Locate the cell with the specified text and output its [x, y] center coordinate. 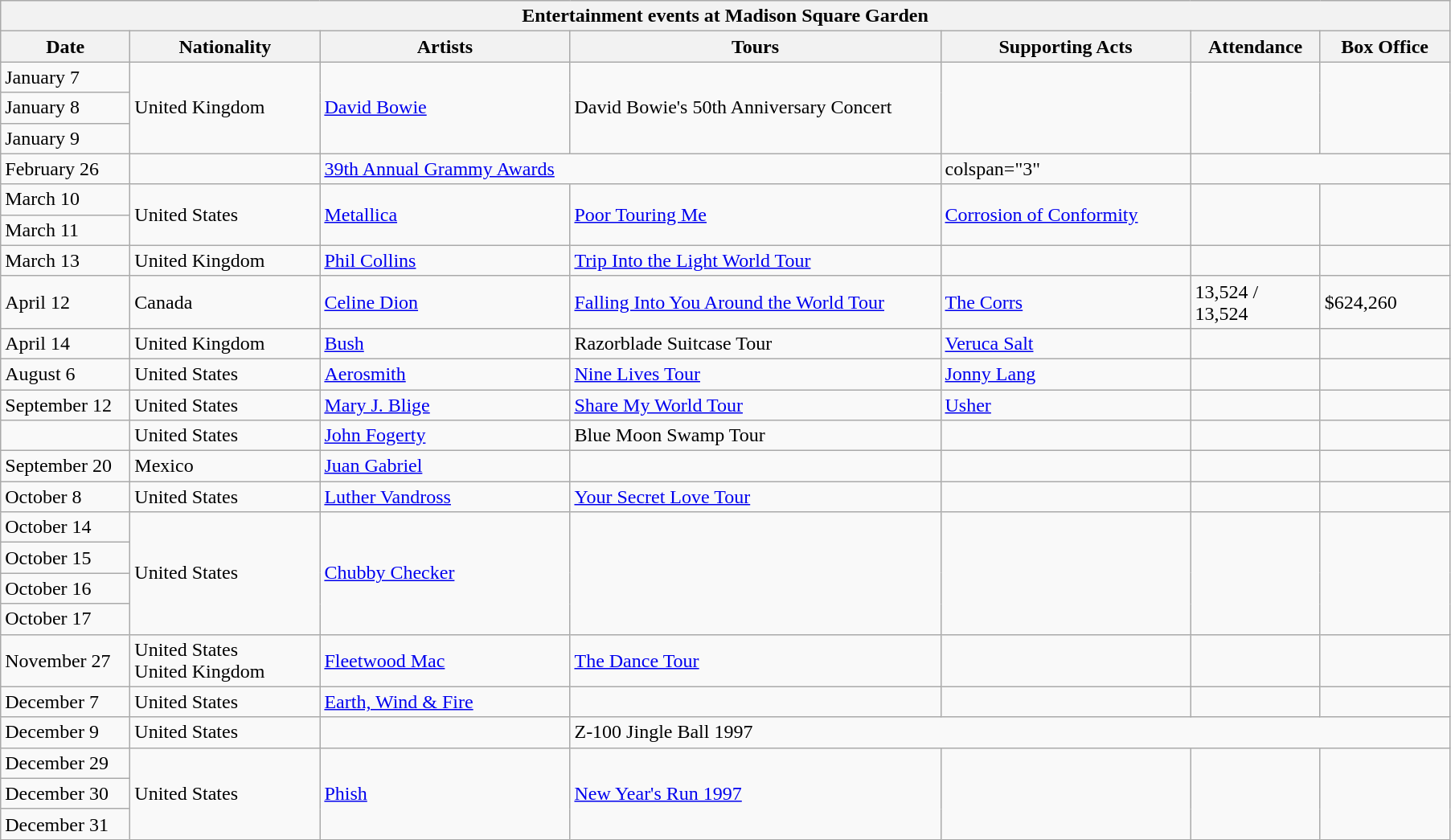
Share My World Tour [756, 404]
$624,260 [1384, 302]
39th Annual Grammy Awards [630, 169]
Tours [756, 47]
March 10 [66, 199]
October 14 [66, 527]
Canada [225, 302]
Phil Collins [445, 260]
Phish [445, 793]
John Fogerty [445, 436]
Razorblade Suitcase Tour [756, 343]
Earth, Wind & Fire [445, 702]
Corrosion of Conformity [1066, 215]
colspan="3" [1066, 169]
The Corrs [1066, 302]
December 29 [66, 763]
March 13 [66, 260]
Chubby Checker [445, 573]
Blue Moon Swamp Tour [756, 436]
Nine Lives Tour [756, 374]
September 12 [66, 404]
January 8 [66, 108]
Nationality [225, 47]
Z-100 Jingle Ball 1997 [1010, 732]
Poor Touring Me [756, 215]
New Year's Run 1997 [756, 793]
Your Secret Love Tour [756, 497]
October 16 [66, 588]
March 11 [66, 230]
Mexico [225, 466]
Mary J. Blige [445, 404]
December 7 [66, 702]
January 7 [66, 77]
Attendance [1256, 47]
Fleetwood Mac [445, 661]
Box Office [1384, 47]
Usher [1066, 404]
November 27 [66, 661]
October 8 [66, 497]
The Dance Tour [756, 661]
Bush [445, 343]
January 9 [66, 138]
Jonny Lang [1066, 374]
September 20 [66, 466]
October 15 [66, 558]
February 26 [66, 169]
December 9 [66, 732]
13,524 / 13,524 [1256, 302]
Falling Into You Around the World Tour [756, 302]
Luther Vandross [445, 497]
Celine Dion [445, 302]
December 31 [66, 824]
Entertainment events at Madison Square Garden [725, 16]
Artists [445, 47]
August 6 [66, 374]
United StatesUnited Kingdom [225, 661]
Juan Gabriel [445, 466]
Veruca Salt [1066, 343]
Trip Into the Light World Tour [756, 260]
Metallica [445, 215]
April 14 [66, 343]
Supporting Acts [1066, 47]
October 17 [66, 619]
December 30 [66, 793]
Aerosmith [445, 374]
Date [66, 47]
April 12 [66, 302]
David Bowie [445, 108]
David Bowie's 50th Anniversary Concert [756, 108]
